Output the (x, y) coordinate of the center of the cell containing the given text.  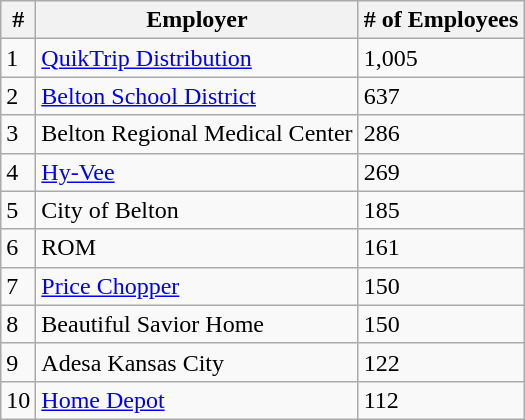
8 (18, 324)
Adesa Kansas City (197, 362)
7 (18, 286)
Belton Regional Medical Center (197, 134)
4 (18, 172)
ROM (197, 248)
161 (441, 248)
9 (18, 362)
6 (18, 248)
Home Depot (197, 400)
1 (18, 58)
286 (441, 134)
# of Employees (441, 20)
QuikTrip Distribution (197, 58)
5 (18, 210)
Belton School District (197, 96)
Hy-Vee (197, 172)
Beautiful Savior Home (197, 324)
Price Chopper (197, 286)
2 (18, 96)
1,005 (441, 58)
637 (441, 96)
112 (441, 400)
3 (18, 134)
City of Belton (197, 210)
Employer (197, 20)
122 (441, 362)
10 (18, 400)
185 (441, 210)
# (18, 20)
269 (441, 172)
